Find where the given text appears and provide that cell's center as (X, Y) coordinate. 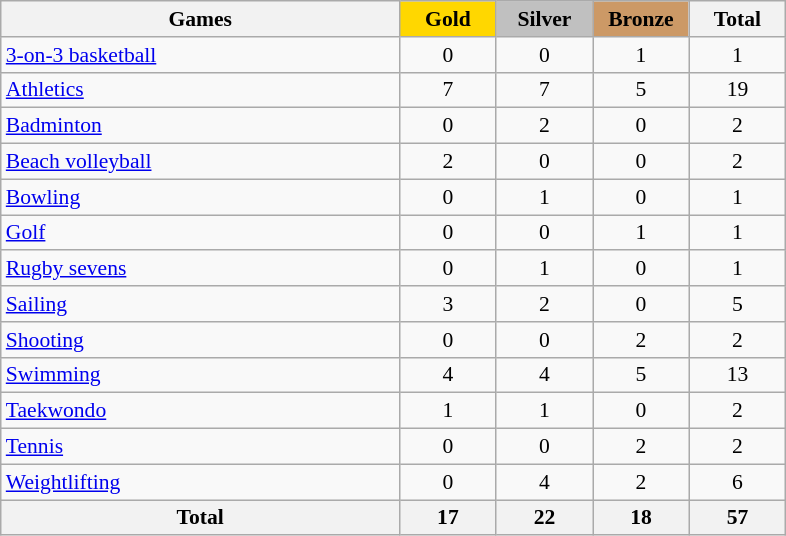
Taekwondo (200, 411)
57 (738, 518)
Sailing (200, 304)
22 (544, 518)
3 (448, 304)
Badminton (200, 126)
Bronze (642, 19)
Beach volleyball (200, 162)
Weightlifting (200, 482)
17 (448, 518)
3-on-3 basketball (200, 55)
Gold (448, 19)
Golf (200, 233)
19 (738, 90)
Games (200, 19)
Tennis (200, 447)
Rugby sevens (200, 269)
Swimming (200, 375)
Athletics (200, 90)
Bowling (200, 197)
13 (738, 375)
6 (738, 482)
Silver (544, 19)
18 (642, 518)
Shooting (200, 340)
